Return [X, Y] of the center of cell containing provided text 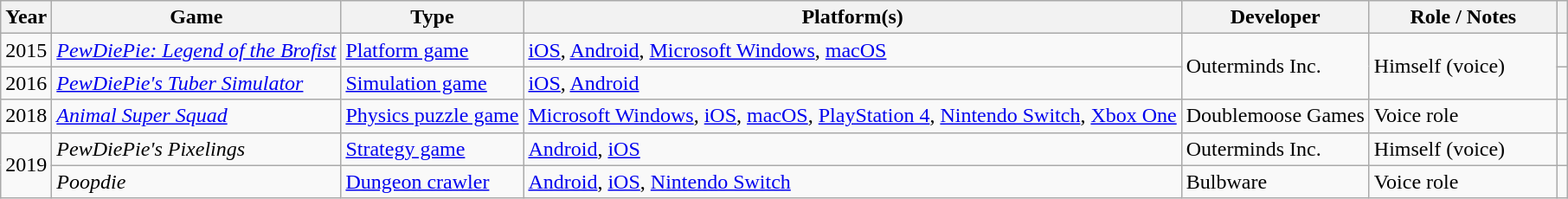
Dungeon crawler [433, 182]
Doublemoose Games [1276, 116]
Year [26, 17]
2015 [26, 50]
Android, iOS [852, 149]
Platform(s) [852, 17]
iOS, Android [852, 83]
Game [196, 17]
2019 [26, 165]
iOS, Android, Microsoft Windows, macOS [852, 50]
Physics puzzle game [433, 116]
PewDiePie's Pixelings [196, 149]
Microsoft Windows, iOS, macOS, PlayStation 4, Nintendo Switch, Xbox One [852, 116]
Developer [1276, 17]
2018 [26, 116]
PewDiePie's Tuber Simulator [196, 83]
Type [433, 17]
Strategy game [433, 149]
Android, iOS, Nintendo Switch [852, 182]
Poopdie [196, 182]
Simulation game [433, 83]
Bulbware [1276, 182]
Role / Notes [1462, 17]
Animal Super Squad [196, 116]
Platform game [433, 50]
2016 [26, 83]
PewDiePie: Legend of the Brofist [196, 50]
